Search for the cell housing the specified text and yield its [X, Y] center coordinate. 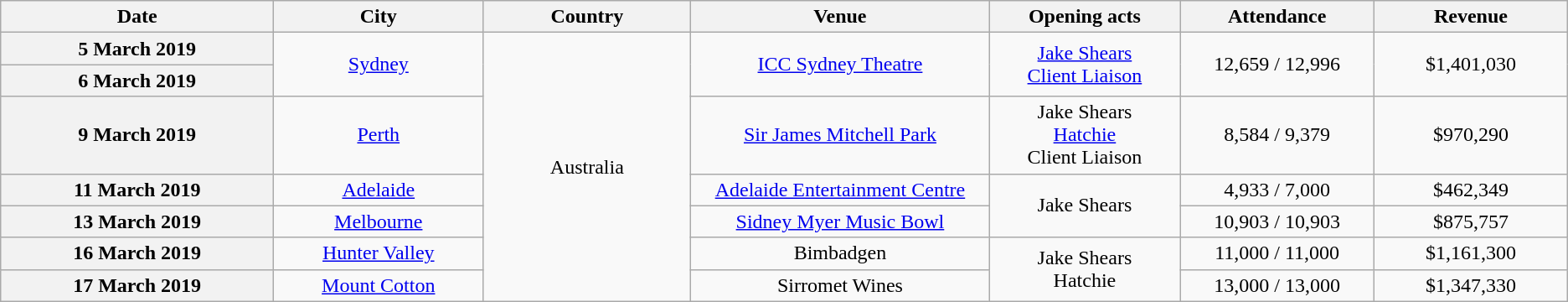
17 March 2019 [137, 285]
Hunter Valley [379, 253]
10,903 / 10,903 [1277, 221]
Adelaide [379, 190]
$970,290 [1471, 135]
9 March 2019 [137, 135]
11 March 2019 [137, 190]
Perth [379, 135]
Sir James Mitchell Park [841, 135]
Jake Shears [1084, 206]
Mount Cotton [379, 285]
Australia [587, 167]
ICC Sydney Theatre [841, 65]
Attendance [1277, 17]
Sydney [379, 65]
Jake Shears HatchieClient Liaison [1084, 135]
$462,349 [1471, 190]
$875,757 [1471, 221]
City [379, 17]
Melbourne [379, 221]
$1,401,030 [1471, 65]
4,933 / 7,000 [1277, 190]
6 March 2019 [137, 81]
16 March 2019 [137, 253]
8,584 / 9,379 [1277, 135]
Opening acts [1084, 17]
$1,347,330 [1471, 285]
Revenue [1471, 17]
12,659 / 12,996 [1277, 65]
$1,161,300 [1471, 253]
13,000 / 13,000 [1277, 285]
5 March 2019 [137, 49]
13 March 2019 [137, 221]
Date [137, 17]
Bimbadgen [841, 253]
Adelaide Entertainment Centre [841, 190]
Country [587, 17]
Jake ShearsClient Liaison [1084, 65]
Sirromet Wines [841, 285]
Venue [841, 17]
Jake Shears Hatchie [1084, 269]
Sidney Myer Music Bowl [841, 221]
11,000 / 11,000 [1277, 253]
